Search for the cell housing the specified text and yield its [X, Y] center coordinate. 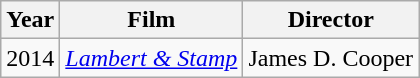
Director [331, 20]
Lambert & Stamp [152, 58]
Film [152, 20]
Year [30, 20]
2014 [30, 58]
James D. Cooper [331, 58]
